Identify which cell holds the provided text, then report its [X, Y] central coordinate. 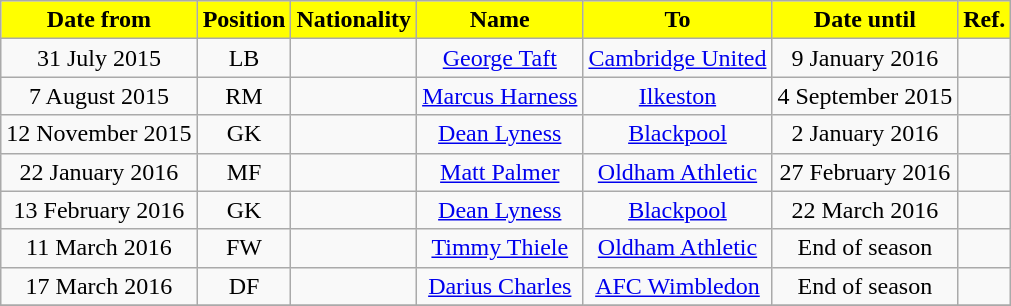
Ilkeston [678, 96]
LB [244, 58]
FW [244, 248]
George Taft [500, 58]
Matt Palmer [500, 172]
27 February 2016 [865, 172]
Marcus Harness [500, 96]
Name [500, 20]
9 January 2016 [865, 58]
Date until [865, 20]
7 August 2015 [99, 96]
13 February 2016 [99, 210]
RM [244, 96]
Ref. [984, 20]
AFC Wimbledon [678, 286]
MF [244, 172]
Cambridge United [678, 58]
2 January 2016 [865, 134]
12 November 2015 [99, 134]
DF [244, 286]
4 September 2015 [865, 96]
To [678, 20]
Timmy Thiele [500, 248]
Nationality [354, 20]
Darius Charles [500, 286]
31 July 2015 [99, 58]
17 March 2016 [99, 286]
Position [244, 20]
22 January 2016 [99, 172]
11 March 2016 [99, 248]
22 March 2016 [865, 210]
Date from [99, 20]
